Locate the cell with the specified text and output its [x, y] center coordinate. 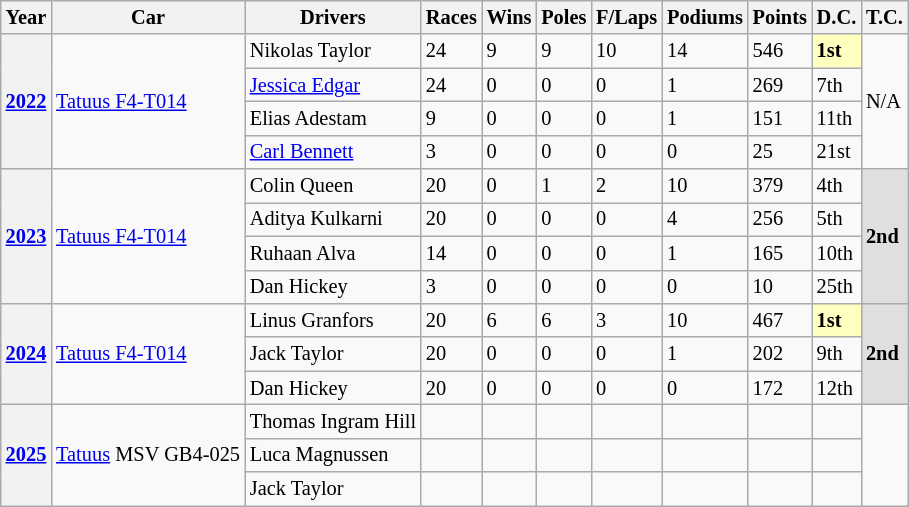
25th [836, 287]
2024 [26, 354]
21st [836, 152]
Aditya Kulkarni [333, 219]
379 [780, 186]
4 [705, 219]
9th [836, 354]
12th [836, 388]
269 [780, 85]
25 [780, 152]
256 [780, 219]
172 [780, 388]
Car [148, 17]
Poles [564, 17]
2 [626, 186]
Elias Adestam [333, 118]
2022 [26, 102]
Thomas Ingram Hill [333, 421]
T.C. [884, 17]
546 [780, 51]
202 [780, 354]
2025 [26, 454]
Colin Queen [333, 186]
Races [452, 17]
Nikolas Taylor [333, 51]
4th [836, 186]
165 [780, 253]
Tatuus MSV GB4-025 [148, 454]
Wins [510, 17]
Podiums [705, 17]
Year [26, 17]
Carl Bennett [333, 152]
Linus Granfors [333, 320]
N/A [884, 102]
10th [836, 253]
Ruhaan Alva [333, 253]
Points [780, 17]
5th [836, 219]
Jessica Edgar [333, 85]
11th [836, 118]
Drivers [333, 17]
Luca Magnussen [333, 455]
7th [836, 85]
467 [780, 320]
151 [780, 118]
2023 [26, 236]
D.C. [836, 17]
F/Laps [626, 17]
